Find where the given text appears and provide that cell's center as (X, Y) coordinate. 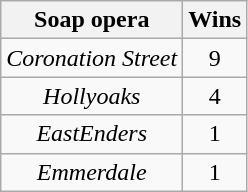
EastEnders (92, 134)
Hollyoaks (92, 96)
Soap opera (92, 20)
Wins (215, 20)
9 (215, 58)
4 (215, 96)
Emmerdale (92, 172)
Coronation Street (92, 58)
